Pinpoint the cell where the given text exists, returning its (x, y) midpoint coordinate. 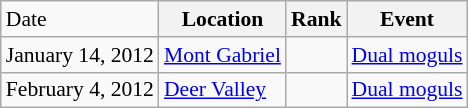
Mont Gabriel (222, 55)
Event (408, 19)
January 14, 2012 (80, 55)
Date (80, 19)
Rank (316, 19)
Location (222, 19)
Deer Valley (222, 90)
February 4, 2012 (80, 90)
